Output the [x, y] coordinate of the center of the cell containing the given text.  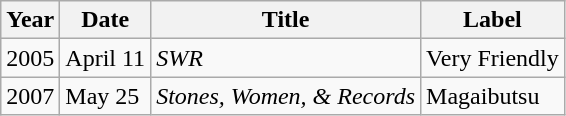
Title [286, 20]
Year [30, 20]
Very Friendly [493, 58]
April 11 [106, 58]
Magaibutsu [493, 96]
Stones, Women, & Records [286, 96]
Label [493, 20]
Date [106, 20]
2005 [30, 58]
SWR [286, 58]
2007 [30, 96]
May 25 [106, 96]
